Determine the (X, Y) coordinate at the center of the cell enclosing the given text.  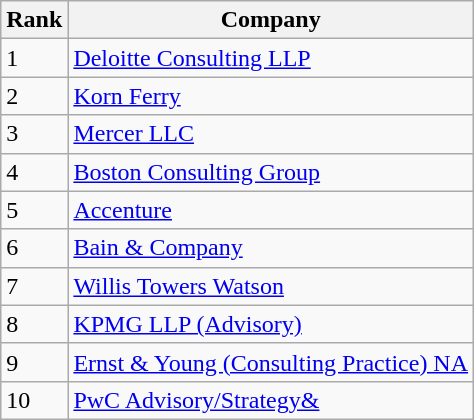
Bain & Company (271, 248)
9 (34, 362)
10 (34, 400)
Company (271, 20)
8 (34, 324)
Willis Towers Watson (271, 286)
Ernst & Young (Consulting Practice) NA (271, 362)
5 (34, 210)
1 (34, 58)
Mercer LLC (271, 134)
Deloitte Consulting LLP (271, 58)
4 (34, 172)
2 (34, 96)
Rank (34, 20)
KPMG LLP (Advisory) (271, 324)
Boston Consulting Group (271, 172)
6 (34, 248)
PwC Advisory/Strategy& (271, 400)
Korn Ferry (271, 96)
3 (34, 134)
Accenture (271, 210)
7 (34, 286)
